Output the [x, y] coordinate of the center of the cell containing the given text.  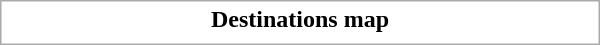
Destinations map [300, 19]
